From the cell containing the given text, extract its center point as (x, y) coordinate. 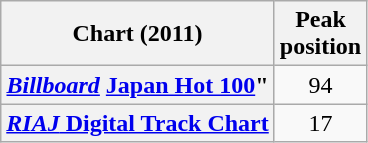
Chart (2011) (138, 34)
Billboard Japan Hot 100" (138, 85)
Peakposition (320, 34)
RIAJ Digital Track Chart (138, 123)
17 (320, 123)
94 (320, 85)
